Find where the given text appears and provide that cell's center as [X, Y] coordinate. 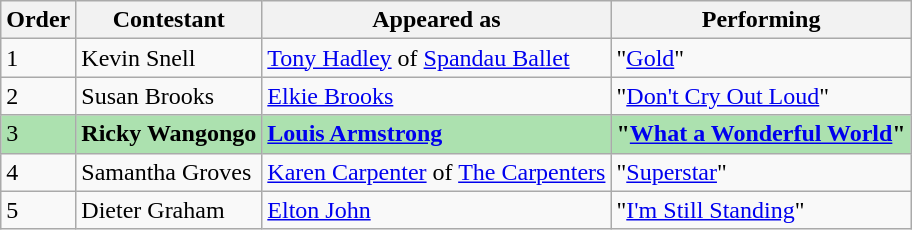
Ricky Wangongo [169, 134]
Louis Armstrong [436, 134]
Elton John [436, 210]
2 [38, 96]
Appeared as [436, 20]
Order [38, 20]
Contestant [169, 20]
1 [38, 58]
Susan Brooks [169, 96]
Tony Hadley of Spandau Ballet [436, 58]
Kevin Snell [169, 58]
4 [38, 172]
"What a Wonderful World" [761, 134]
5 [38, 210]
Performing [761, 20]
"Don't Cry Out Loud" [761, 96]
Samantha Groves [169, 172]
"I'm Still Standing" [761, 210]
Karen Carpenter of The Carpenters [436, 172]
3 [38, 134]
Elkie Brooks [436, 96]
"Superstar" [761, 172]
Dieter Graham [169, 210]
"Gold" [761, 58]
